For the text-containing cell, return its midpoint in (x, y) coordinate format. 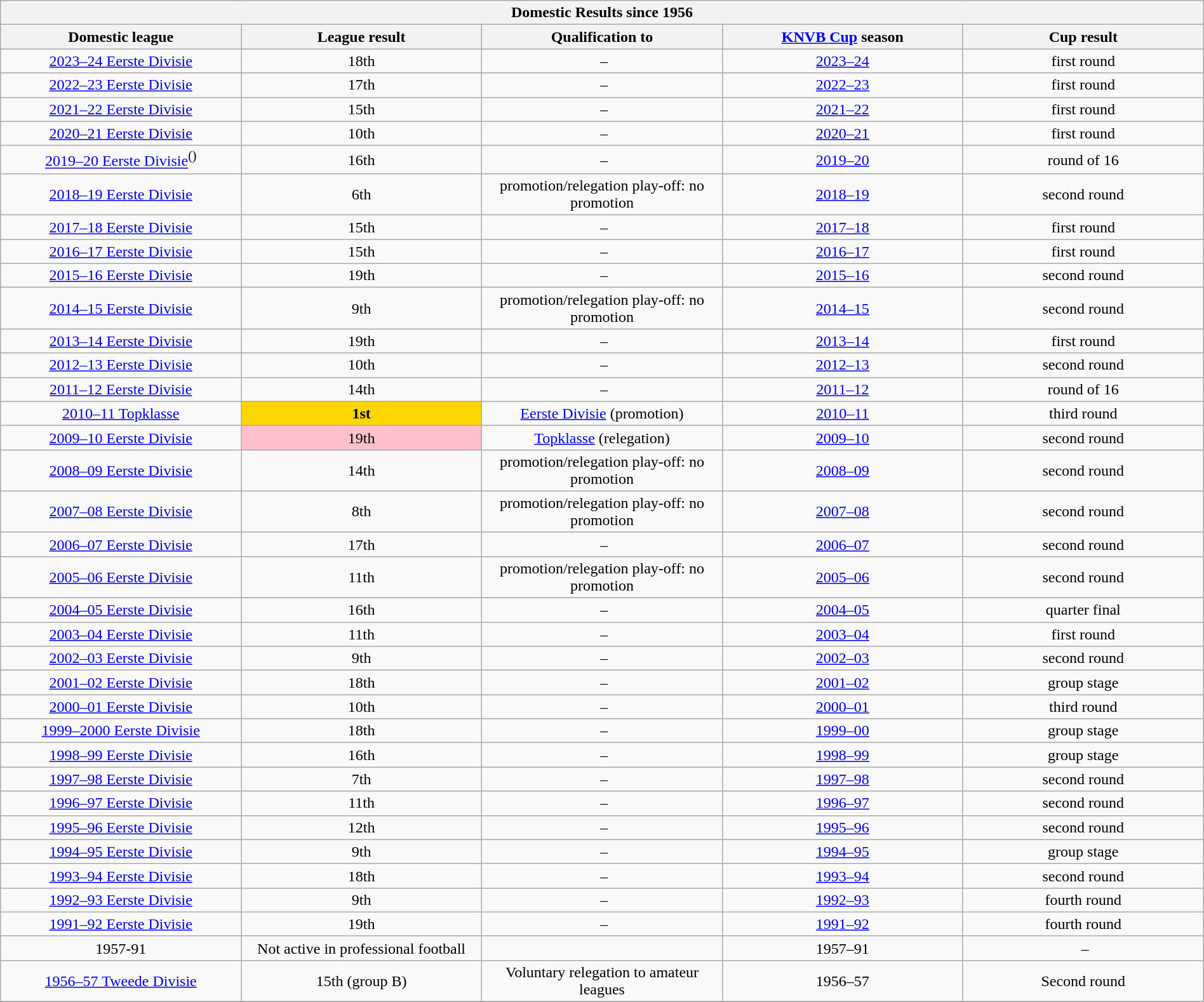
2018–19 Eerste Divisie (121, 194)
2011–12 (842, 389)
2023–24 (842, 61)
KNVB Cup season (842, 37)
1993–94 Eerste Divisie (121, 876)
Cup result (1083, 37)
6th (362, 194)
2006–07 Eerste Divisie (121, 544)
2000–01 (842, 707)
2007–08 (842, 512)
2006–07 (842, 544)
1956–57 Tweede Divisie (121, 980)
2002–03 Eerste Divisie (121, 658)
1994–95 Eerste Divisie (121, 852)
2005–06 (842, 577)
2013–14 Eerste Divisie (121, 341)
2003–04 (842, 634)
2004–05 (842, 610)
2015–16 Eerste Divisie (121, 276)
2007–08 Eerste Divisie (121, 512)
2000–01 Eerste Divisie (121, 707)
1995–96 (842, 827)
8th (362, 512)
2011–12 Eerste Divisie (121, 389)
2014–15 (842, 309)
Eerste Divisie (promotion) (602, 413)
2003–04 Eerste Divisie (121, 634)
2004–05 Eerste Divisie (121, 610)
Voluntary relegation to amateur leagues (602, 980)
15th (group B) (362, 980)
2014–15 Eerste Divisie (121, 309)
2001–02 (842, 683)
1999–00 (842, 731)
1995–96 Eerste Divisie (121, 827)
quarter final (1083, 610)
1956–57 (842, 980)
2009–10 Eerste Divisie (121, 438)
2019–20 (842, 160)
Qualification to (602, 37)
Second round (1083, 980)
2018–19 (842, 194)
1994–95 (842, 852)
2005–06 Eerste Divisie (121, 577)
Domestic Results since 1956 (602, 13)
2017–18 (842, 227)
7th (362, 779)
2016–17 (842, 251)
1998–99 Eerste Divisie (121, 755)
1st (362, 413)
1992–93 Eerste Divisie (121, 900)
1996–97 Eerste Divisie (121, 803)
1999–2000 Eerste Divisie (121, 731)
Not active in professional football (362, 948)
1998–99 (842, 755)
1991–92 (842, 924)
2010–11 Topklasse (121, 413)
1957-91 (121, 948)
Domestic league (121, 37)
2016–17 Eerste Divisie (121, 251)
2023–24 Eerste Divisie (121, 61)
2017–18 Eerste Divisie (121, 227)
12th (362, 827)
2013–14 (842, 341)
Topklasse (relegation) (602, 438)
2022–23 Eerste Divisie (121, 85)
2001–02 Eerste Divisie (121, 683)
1957–91 (842, 948)
1996–97 (842, 803)
2021–22 Eerste Divisie (121, 109)
2009–10 (842, 438)
1993–94 (842, 876)
1992–93 (842, 900)
1997–98 Eerste Divisie (121, 779)
2019–20 Eerste Divisie() (121, 160)
2002–03 (842, 658)
2010–11 (842, 413)
2015–16 (842, 276)
2020–21 (842, 133)
1997–98 (842, 779)
League result (362, 37)
2020–21 Eerste Divisie (121, 133)
2008–09 Eerste Divisie (121, 470)
2022–23 (842, 85)
2021–22 (842, 109)
2012–13 Eerste Divisie (121, 365)
2012–13 (842, 365)
2008–09 (842, 470)
1991–92 Eerste Divisie (121, 924)
